Locate the cell with the specified text and output its (x, y) center coordinate. 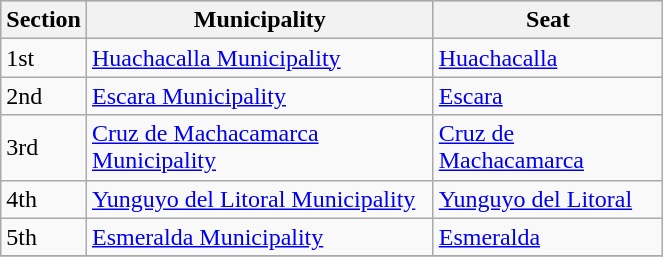
2nd (44, 96)
Section (44, 20)
Huachacalla Municipality (260, 58)
4th (44, 199)
Municipality (260, 20)
5th (44, 237)
Cruz de Machacamarca Municipality (260, 148)
Huachacalla (548, 58)
Esmeralda (548, 237)
1st (44, 58)
Escara (548, 96)
3rd (44, 148)
Yunguyo del Litoral Municipality (260, 199)
Cruz de Machacamarca (548, 148)
Yunguyo del Litoral (548, 199)
Escara Municipality (260, 96)
Seat (548, 20)
Esmeralda Municipality (260, 237)
